From the cell containing the given text, extract its center point as (X, Y) coordinate. 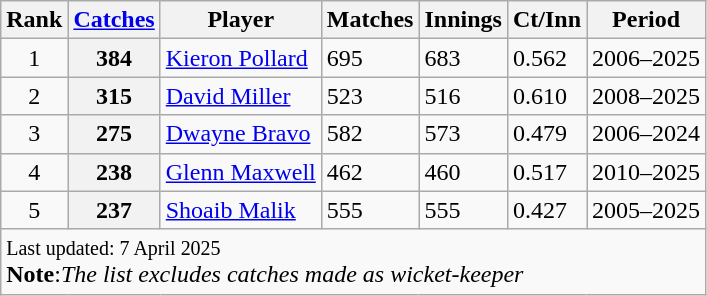
Shoaib Malik (240, 210)
683 (463, 58)
Rank (34, 20)
Player (240, 20)
0.517 (546, 172)
4 (34, 172)
2010–2025 (646, 172)
2005–2025 (646, 210)
Glenn Maxwell (240, 172)
3 (34, 134)
460 (463, 172)
573 (463, 134)
Kieron Pollard (240, 58)
516 (463, 96)
Innings (463, 20)
523 (370, 96)
Dwayne Bravo (240, 134)
Matches (370, 20)
Catches (114, 20)
2006–2024 (646, 134)
238 (114, 172)
1 (34, 58)
0.479 (546, 134)
2006–2025 (646, 58)
5 (34, 210)
237 (114, 210)
462 (370, 172)
2 (34, 96)
Last updated: 7 April 2025Note:The list excludes catches made as wicket-keeper (354, 262)
695 (370, 58)
0.427 (546, 210)
384 (114, 58)
275 (114, 134)
Period (646, 20)
582 (370, 134)
2008–2025 (646, 96)
0.610 (546, 96)
Ct/Inn (546, 20)
David Miller (240, 96)
315 (114, 96)
0.562 (546, 58)
